Capture the cell that displays the provided text and extract its (X, Y) central coordinate. 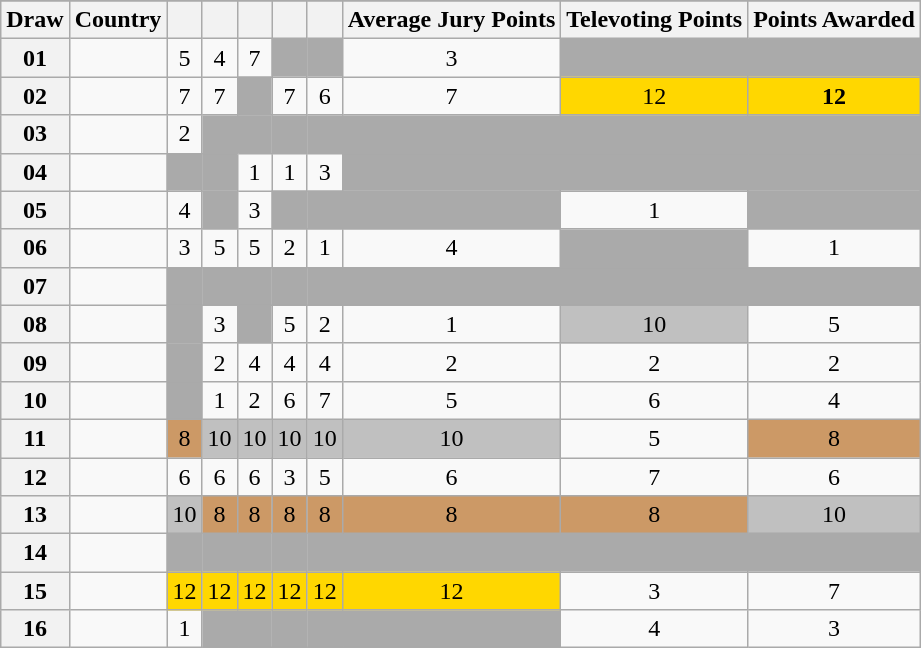
Average Jury Points (452, 20)
Points Awarded (834, 20)
08 (35, 324)
02 (35, 96)
06 (35, 248)
Televoting Points (654, 20)
Country (118, 20)
13 (35, 515)
07 (35, 286)
03 (35, 134)
04 (35, 172)
15 (35, 591)
Draw (35, 20)
11 (35, 438)
16 (35, 629)
14 (35, 553)
01 (35, 58)
05 (35, 210)
09 (35, 362)
